Provide the (X, Y) coordinate of the cell's center where the given text is located.  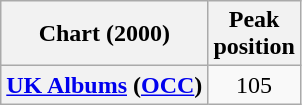
UK Albums (OCC) (104, 85)
Chart (2000) (104, 34)
105 (254, 85)
Peakposition (254, 34)
